From the cell containing the given text, extract its center point as [X, Y] coordinate. 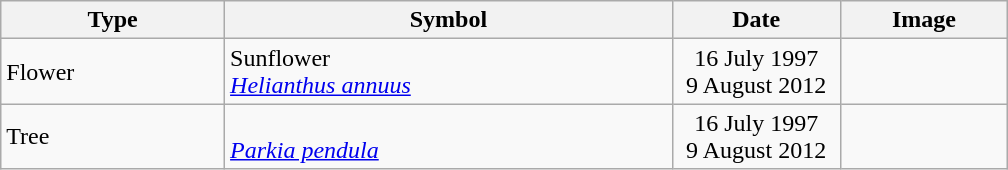
Date [756, 20]
Parkia pendula [449, 136]
Symbol [449, 20]
Type [113, 20]
Flower [113, 72]
Image [924, 20]
Tree [113, 136]
SunflowerHelianthus annuus [449, 72]
